Output the (x, y) coordinate of the center of the cell containing the given text.  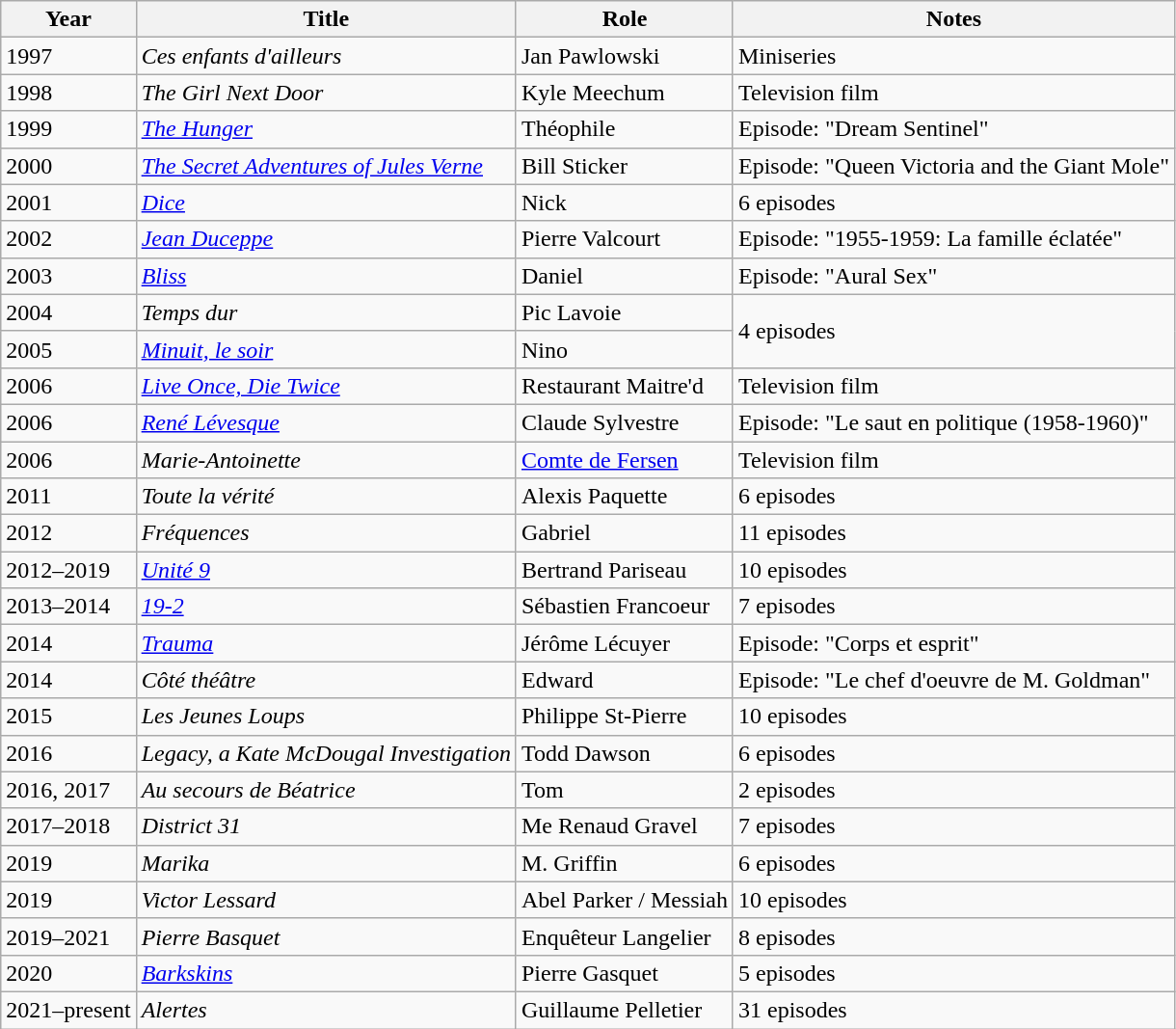
Year (68, 19)
Guillaume Pelletier (625, 1010)
4 episodes (953, 331)
2013–2014 (68, 607)
2002 (68, 239)
5 episodes (953, 973)
2004 (68, 312)
The Girl Next Door (326, 93)
2017–2018 (68, 826)
2016 (68, 753)
11 episodes (953, 533)
2019–2021 (68, 936)
Bertrand Pariseau (625, 570)
The Secret Adventures of Jules Verne (326, 166)
Ces enfants d'ailleurs (326, 56)
District 31 (326, 826)
2003 (68, 276)
31 episodes (953, 1010)
Title (326, 19)
Nick (625, 203)
Pierre Basquet (326, 936)
Unité 9 (326, 570)
Bliss (326, 276)
Tom (625, 790)
Bill Sticker (625, 166)
Nino (625, 349)
Côté théâtre (326, 680)
Jérôme Lécuyer (625, 643)
2015 (68, 717)
René Lévesque (326, 422)
Episode: "Corps et esprit" (953, 643)
Me Renaud Gravel (625, 826)
Todd Dawson (625, 753)
Trauma (326, 643)
Enquêteur Langelier (625, 936)
Edward (625, 680)
2 episodes (953, 790)
Live Once, Die Twice (326, 386)
Barkskins (326, 973)
Pic Lavoie (625, 312)
Episode: "1955-1959: La famille éclatée" (953, 239)
Restaurant Maitre'd (625, 386)
Minuit, le soir (326, 349)
2011 (68, 497)
Pierre Gasquet (625, 973)
Au secours de Béatrice (326, 790)
Episode: "Aural Sex" (953, 276)
Victor Lessard (326, 900)
Les Jeunes Loups (326, 717)
Daniel (625, 276)
Claude Sylvestre (625, 422)
Comte de Fersen (625, 460)
Kyle Meechum (625, 93)
2012 (68, 533)
Episode: "Le chef d'oeuvre de M. Goldman" (953, 680)
Théophile (625, 129)
2016, 2017 (68, 790)
2020 (68, 973)
Marika (326, 863)
2012–2019 (68, 570)
Notes (953, 19)
Role (625, 19)
Philippe St-Pierre (625, 717)
Legacy, a Kate McDougal Investigation (326, 753)
2000 (68, 166)
8 episodes (953, 936)
1997 (68, 56)
Episode: "Queen Victoria and the Giant Mole" (953, 166)
Toute la vérité (326, 497)
Episode: "Le saut en politique (1958-1960)" (953, 422)
Jean Duceppe (326, 239)
2021–present (68, 1010)
Sébastien Francoeur (625, 607)
Dice (326, 203)
19-2 (326, 607)
Jan Pawlowski (625, 56)
Miniseries (953, 56)
1998 (68, 93)
The Hunger (326, 129)
Alertes (326, 1010)
Pierre Valcourt (625, 239)
Episode: "Dream Sentinel" (953, 129)
2001 (68, 203)
2005 (68, 349)
Temps dur (326, 312)
M. Griffin (625, 863)
Marie-Antoinette (326, 460)
Alexis Paquette (625, 497)
Gabriel (625, 533)
Fréquences (326, 533)
Abel Parker / Messiah (625, 900)
1999 (68, 129)
